Return [x, y] of the center of cell containing provided text 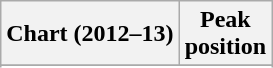
Peakposition [225, 34]
Chart (2012–13) [90, 34]
